Return [X, Y] of the center of cell containing provided text 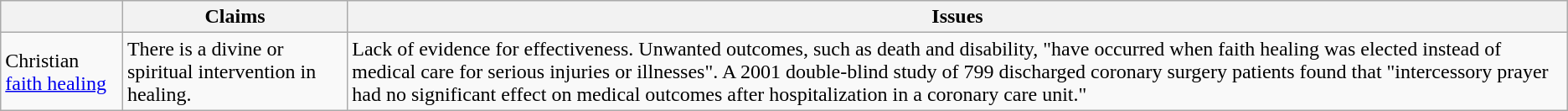
There is a divine or spiritual intervention in healing. [235, 71]
Claims [235, 17]
Issues [958, 17]
Christian faith healing [62, 71]
